Provide the [x, y] coordinate of the cell's center where the given text is located.  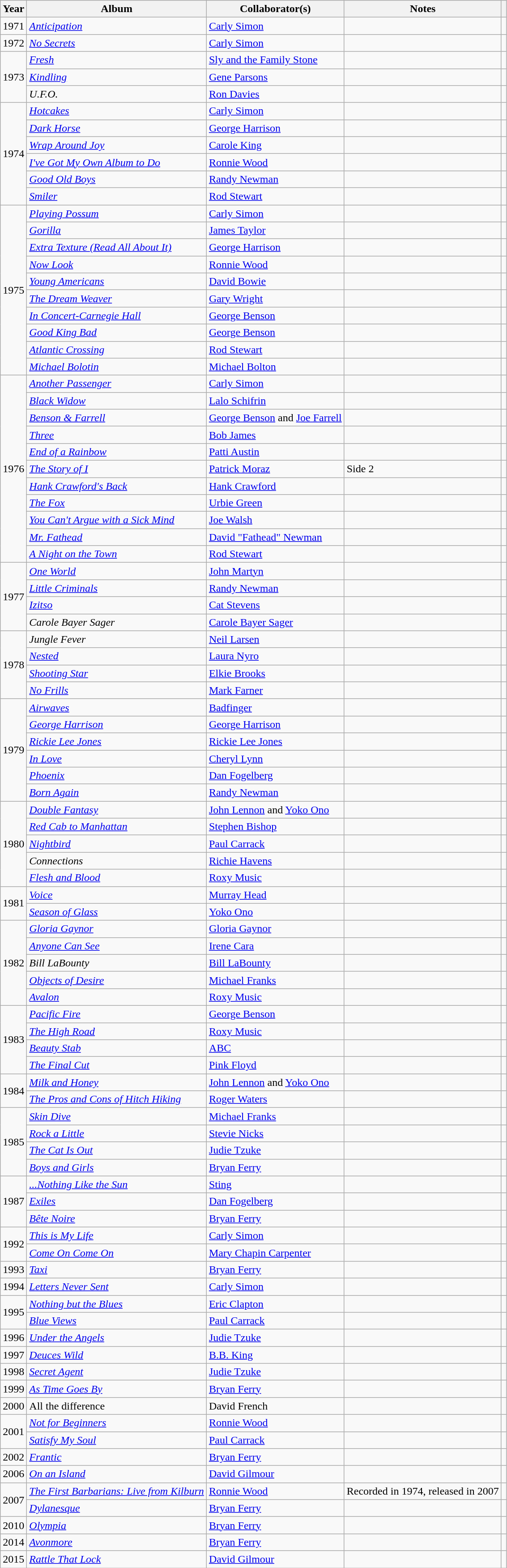
Yoko Ono [275, 912]
David "Fathead" Newman [275, 537]
David French [275, 1406]
1996 [13, 1338]
Olympia [117, 1525]
Neil Larsen [275, 639]
James Taylor [275, 231]
Pink Floyd [275, 1065]
1979 [13, 750]
1994 [13, 1286]
Black Widow [117, 401]
1971 [13, 26]
Gorilla [117, 231]
1972 [13, 43]
1981 [13, 903]
Rock a Little [117, 1133]
Airwaves [117, 707]
Ron Davies [275, 94]
Boys and Girls [117, 1167]
Nested [117, 656]
Phoenix [117, 776]
Smiler [117, 196]
David Bowie [275, 282]
Carole King [275, 145]
The Cat Is Out [117, 1150]
2006 [13, 1474]
Avonmore [117, 1542]
Collaborator(s) [275, 9]
Sting [275, 1184]
Frantic [117, 1457]
The Pros and Cons of Hitch Hiking [117, 1099]
1985 [13, 1142]
Wrap Around Joy [117, 145]
In Concert-Carnegie Hall [117, 316]
Kindling [117, 77]
The Fox [117, 503]
Flesh and Blood [117, 878]
Badfinger [275, 707]
Nothing but the Blues [117, 1304]
Dark Horse [117, 128]
Side 2 [422, 469]
Dylanesque [117, 1508]
2000 [13, 1406]
Eric Clapton [275, 1304]
I've Got My Own Album to Do [117, 162]
U.F.O. [117, 94]
You Can't Argue with a Sick Mind [117, 520]
Laura Nyro [275, 656]
Year [13, 9]
Exiles [117, 1201]
2014 [13, 1542]
Stevie Nicks [275, 1133]
The High Road [117, 1031]
Shooting Star [117, 673]
1977 [13, 597]
Gary Wright [275, 299]
1999 [13, 1389]
Anticipation [117, 26]
Elkie Brooks [275, 673]
Taxi [117, 1269]
Urbie Green [275, 503]
Gene Parsons [275, 77]
2007 [13, 1500]
The Final Cut [117, 1065]
1980 [13, 844]
...Nothing Like the Sun [117, 1184]
2010 [13, 1525]
ABC [275, 1048]
A Night on the Town [117, 554]
1983 [13, 1039]
Satisfy My Soul [117, 1440]
Milk and Honey [117, 1082]
Richie Havens [275, 861]
Pacific Fire [117, 1014]
2015 [13, 1559]
No Secrets [117, 43]
1984 [13, 1091]
Murray Head [275, 895]
In Love [117, 759]
Patti Austin [275, 452]
Joe Walsh [275, 520]
Good King Bad [117, 333]
Letters Never Sent [117, 1286]
1992 [13, 1244]
Hank Crawford's Back [117, 486]
Roger Waters [275, 1099]
Mary Chapin Carpenter [275, 1252]
1987 [13, 1201]
Benson & Farrell [117, 418]
Lalo Schifrin [275, 401]
Irene Cara [275, 946]
Blue Views [117, 1321]
Anyone Can See [117, 946]
1976 [13, 469]
Jungle Fever [117, 639]
Fresh [117, 60]
Red Cab to Manhattan [117, 827]
Another Passenger [117, 384]
Bête Noire [117, 1218]
Izitso [117, 605]
Hank Crawford [275, 486]
Playing Possum [117, 214]
End of a Rainbow [117, 452]
1973 [13, 77]
Rattle That Lock [117, 1559]
One World [117, 571]
Voice [117, 895]
Bob James [275, 435]
Notes [422, 9]
As Time Goes By [117, 1389]
Season of Glass [117, 912]
Avalon [117, 997]
Atlantic Crossing [117, 350]
Deuces Wild [117, 1355]
Secret Agent [117, 1372]
George Benson and Joe Farrell [275, 418]
Not for Beginners [117, 1423]
1997 [13, 1355]
Recorded in 1974, released in 2007 [422, 1491]
The Dream Weaver [117, 299]
No Frills [117, 690]
Michael Bolotin [117, 367]
Three [117, 435]
Double Fantasy [117, 810]
Under the Angels [117, 1338]
Nightbird [117, 844]
Michael Bolton [275, 367]
Cheryl Lynn [275, 759]
1982 [13, 963]
All the difference [117, 1406]
Stephen Bishop [275, 827]
Extra Texture (Read All About It) [117, 248]
2001 [13, 1431]
Objects of Desire [117, 980]
The First Barbarians: Live from Kilburn [117, 1491]
The Story of I [117, 469]
2002 [13, 1457]
1993 [13, 1269]
Born Again [117, 793]
1995 [13, 1312]
Skin Dive [117, 1116]
1978 [13, 665]
Good Old Boys [117, 179]
Mr. Fathead [117, 537]
Mark Farner [275, 690]
Hotcakes [117, 111]
B.B. King [275, 1355]
1998 [13, 1372]
Now Look [117, 265]
Connections [117, 861]
Album [117, 9]
Beauty Stab [117, 1048]
1974 [13, 154]
Sly and the Family Stone [275, 60]
Little Criminals [117, 588]
Patrick Moraz [275, 469]
Cat Stevens [275, 605]
Young Americans [117, 282]
John Martyn [275, 571]
On an Island [117, 1474]
This is My Life [117, 1235]
Come On Come On [117, 1252]
1975 [13, 290]
